Output the (X, Y) coordinate of the center of the cell containing the given text.  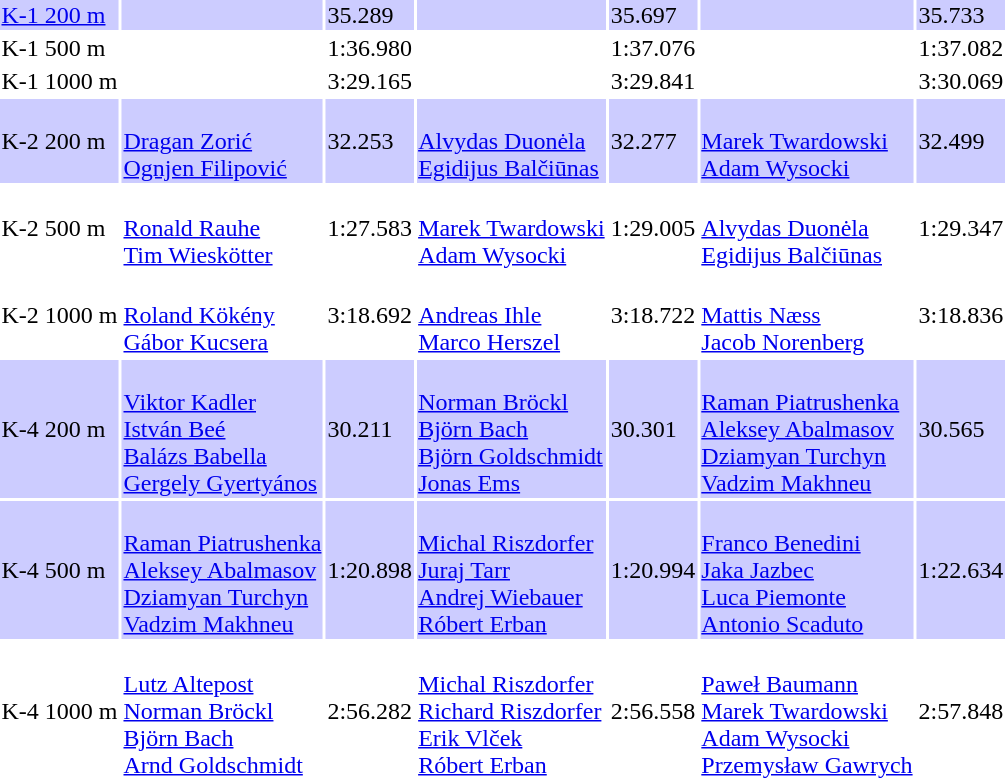
K-1 200 m (60, 15)
Mattis NæssJacob Norenberg (807, 315)
Ronald RauheTim Wieskötter (222, 228)
Dragan ZorićOgnjen Filipović (222, 141)
K-4 200 m (60, 429)
30.565 (961, 429)
K-2 200 m (60, 141)
35.697 (653, 15)
35.289 (370, 15)
3:29.841 (653, 81)
1:37.082 (961, 48)
K-2 1000 m (60, 315)
30.301 (653, 429)
Roland KökényGábor Kucsera (222, 315)
1:36.980 (370, 48)
3:18.836 (961, 315)
1:29.005 (653, 228)
3:30.069 (961, 81)
1:27.583 (370, 228)
Viktor KadlerIstván BeéBalázs BabellaGergely Gyertyános (222, 429)
32.499 (961, 141)
32.253 (370, 141)
Michal RiszdorferJuraj TarrAndrej WiebauerRóbert Erban (512, 570)
1:22.634 (961, 570)
30.211 (370, 429)
3:29.165 (370, 81)
32.277 (653, 141)
3:18.692 (370, 315)
K-1 1000 m (60, 81)
Norman BröcklBjörn BachBjörn GoldschmidtJonas Ems (512, 429)
K-1 500 m (60, 48)
Franco BenediniJaka JazbecLuca PiemonteAntonio Scaduto (807, 570)
1:29.347 (961, 228)
Andreas IhleMarco Herszel (512, 315)
3:18.722 (653, 315)
35.733 (961, 15)
1:20.994 (653, 570)
1:37.076 (653, 48)
K-4 500 m (60, 570)
K-2 500 m (60, 228)
1:20.898 (370, 570)
